Locate the cell with the specified text and output its (x, y) center coordinate. 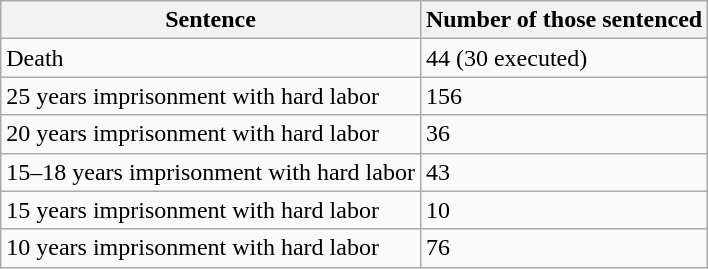
156 (564, 96)
Sentence (211, 20)
Death (211, 58)
10 years imprisonment with hard labor (211, 248)
20 years imprisonment with hard labor (211, 134)
25 years imprisonment with hard labor (211, 96)
76 (564, 248)
44 (30 executed) (564, 58)
Number of those sentenced (564, 20)
36 (564, 134)
43 (564, 172)
10 (564, 210)
15 years imprisonment with hard labor (211, 210)
15–18 years imprisonment with hard labor (211, 172)
